Return (x, y) of the center of cell containing provided text 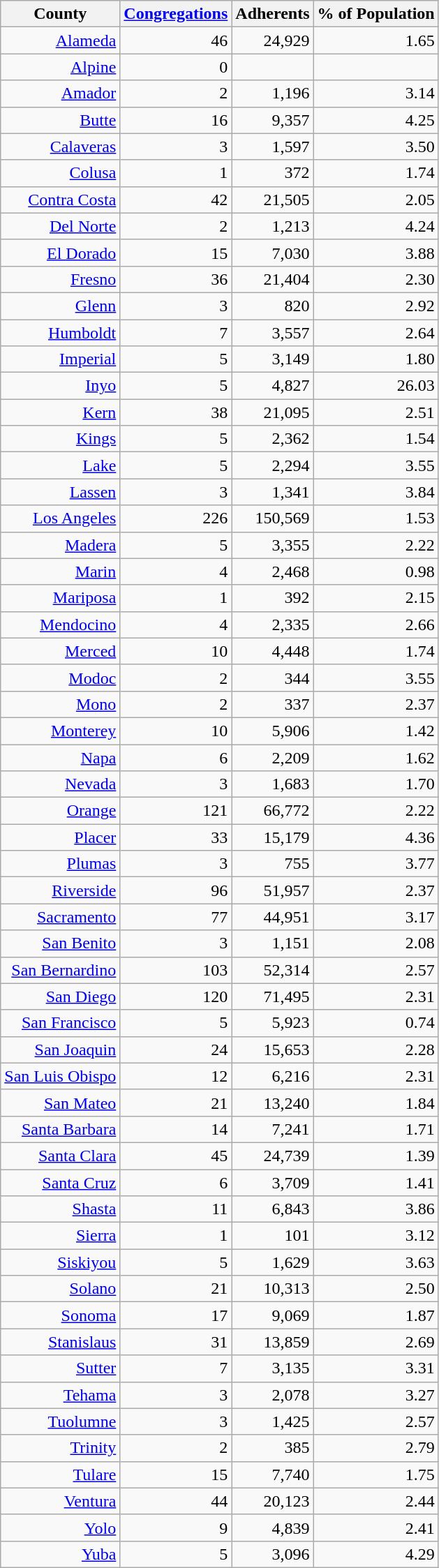
Lake (60, 465)
Congregations (176, 14)
0 (176, 67)
3.14 (375, 94)
1,683 (272, 784)
120 (176, 996)
3.31 (375, 1368)
24,929 (272, 40)
Kings (60, 439)
Siskiyou (60, 1262)
Trinity (60, 1448)
31 (176, 1342)
Madera (60, 545)
Tulare (60, 1474)
9,069 (272, 1315)
3,096 (272, 1554)
Santa Clara (60, 1156)
2.41 (375, 1528)
2,468 (272, 572)
2.08 (375, 943)
2.30 (375, 279)
Santa Barbara (60, 1129)
2.50 (375, 1289)
Sacramento (60, 917)
24 (176, 1050)
372 (272, 173)
Contra Costa (60, 200)
7,030 (272, 253)
2.64 (375, 333)
1.71 (375, 1129)
21,095 (272, 412)
1.75 (375, 1474)
3.84 (375, 492)
2.05 (375, 200)
El Dorado (60, 253)
3.17 (375, 917)
2.92 (375, 306)
2.15 (375, 598)
4,827 (272, 386)
0.74 (375, 1023)
San Benito (60, 943)
1.62 (375, 757)
1.65 (375, 40)
Amador (60, 94)
Inyo (60, 386)
2,078 (272, 1395)
1.84 (375, 1103)
1.39 (375, 1156)
14 (176, 1129)
Yolo (60, 1528)
2,335 (272, 625)
Alpine (60, 67)
4.25 (375, 120)
1.53 (375, 518)
3,355 (272, 545)
2.66 (375, 625)
21,404 (272, 279)
15,653 (272, 1050)
3,135 (272, 1368)
9,357 (272, 120)
2.28 (375, 1050)
Santa Cruz (60, 1183)
Ventura (60, 1501)
Calaveras (60, 147)
4,839 (272, 1528)
2,362 (272, 439)
26.03 (375, 386)
2,209 (272, 757)
7,740 (272, 1474)
3.88 (375, 253)
226 (176, 518)
7,241 (272, 1129)
1,151 (272, 943)
71,495 (272, 996)
121 (176, 811)
344 (272, 678)
6,843 (272, 1209)
44 (176, 1501)
16 (176, 120)
Fresno (60, 279)
755 (272, 864)
20,123 (272, 1501)
3.77 (375, 864)
Napa (60, 757)
10,313 (272, 1289)
San Bernardino (60, 970)
3.27 (375, 1395)
3.63 (375, 1262)
385 (272, 1448)
1,597 (272, 147)
1.70 (375, 784)
66,772 (272, 811)
Orange (60, 811)
5,923 (272, 1023)
Plumas (60, 864)
2.51 (375, 412)
52,314 (272, 970)
103 (176, 970)
46 (176, 40)
96 (176, 890)
Sonoma (60, 1315)
51,957 (272, 890)
1.41 (375, 1183)
45 (176, 1156)
Colusa (60, 173)
2.44 (375, 1501)
1,196 (272, 94)
12 (176, 1076)
San Francisco (60, 1023)
Shasta (60, 1209)
3,149 (272, 359)
Yuba (60, 1554)
Nevada (60, 784)
2.69 (375, 1342)
Alameda (60, 40)
Solano (60, 1289)
% of Population (375, 14)
1,213 (272, 226)
13,859 (272, 1342)
42 (176, 200)
Imperial (60, 359)
0.98 (375, 572)
5,906 (272, 731)
San Luis Obispo (60, 1076)
337 (272, 704)
Riverside (60, 890)
Los Angeles (60, 518)
392 (272, 598)
4.29 (375, 1554)
4.24 (375, 226)
Sierra (60, 1236)
Marin (60, 572)
Mono (60, 704)
San Joaquin (60, 1050)
Stanislaus (60, 1342)
13,240 (272, 1103)
9 (176, 1528)
Mendocino (60, 625)
2,294 (272, 465)
Butte (60, 120)
101 (272, 1236)
21,505 (272, 200)
Lassen (60, 492)
Tuolumne (60, 1421)
Glenn (60, 306)
County (60, 14)
1.80 (375, 359)
Humboldt (60, 333)
1,341 (272, 492)
3.12 (375, 1236)
Tehama (60, 1395)
3.50 (375, 147)
Monterey (60, 731)
17 (176, 1315)
3.86 (375, 1209)
Mariposa (60, 598)
3,709 (272, 1183)
150,569 (272, 518)
15,179 (272, 837)
Merced (60, 651)
San Mateo (60, 1103)
Adherents (272, 14)
Sutter (60, 1368)
33 (176, 837)
3,557 (272, 333)
6,216 (272, 1076)
24,739 (272, 1156)
Del Norte (60, 226)
1.42 (375, 731)
38 (176, 412)
44,951 (272, 917)
Placer (60, 837)
Modoc (60, 678)
11 (176, 1209)
1,425 (272, 1421)
4,448 (272, 651)
36 (176, 279)
4.36 (375, 837)
San Diego (60, 996)
1.54 (375, 439)
1.87 (375, 1315)
77 (176, 917)
1,629 (272, 1262)
820 (272, 306)
2.79 (375, 1448)
Kern (60, 412)
